Search for the cell housing the specified text and yield its (X, Y) center coordinate. 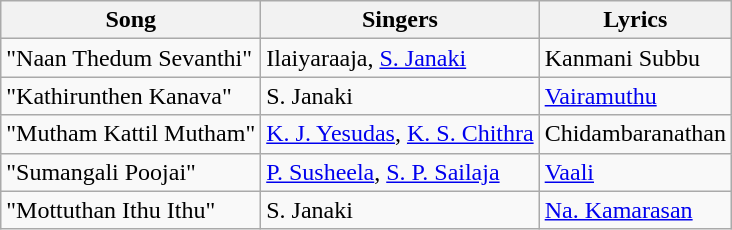
Ilaiyaraaja, S. Janaki (400, 58)
Vaali (635, 172)
Vairamuthu (635, 96)
"Mottuthan Ithu Ithu" (131, 210)
"Sumangali Poojai" (131, 172)
"Mutham Kattil Mutham" (131, 134)
Na. Kamarasan (635, 210)
Kanmani Subbu (635, 58)
"Naan Thedum Sevanthi" (131, 58)
P. Susheela, S. P. Sailaja (400, 172)
"Kathirunthen Kanava" (131, 96)
Song (131, 20)
Chidambaranathan (635, 134)
Singers (400, 20)
K. J. Yesudas, K. S. Chithra (400, 134)
Lyrics (635, 20)
